Return [X, Y] of the center of cell containing provided text 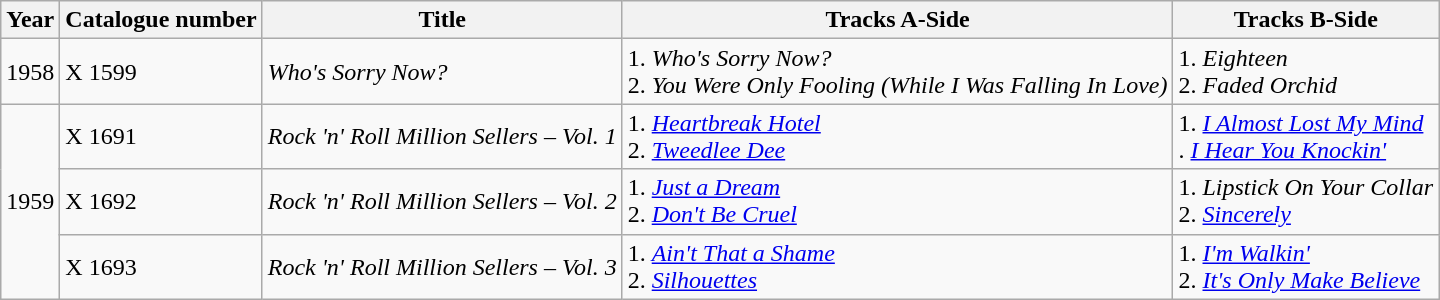
Title [442, 20]
X 1691 [161, 136]
Rock 'n' Roll Million Sellers – Vol. 1 [442, 136]
Rock 'n' Roll Million Sellers – Vol. 2 [442, 202]
1. Lipstick On Your Collar2. Sincerely [1306, 202]
X 1599 [161, 72]
1. I Almost Lost My Mind. I Hear You Knockin' [1306, 136]
1. Who's Sorry Now? 2. You Were Only Fooling (While I Was Falling In Love) [898, 72]
Tracks B-Side [1306, 20]
Year [30, 20]
Catalogue number [161, 20]
1. Ain't That a Shame2. Silhouettes [898, 266]
Rock 'n' Roll Million Sellers – Vol. 3 [442, 266]
1. Just a Dream2. Don't Be Cruel [898, 202]
1. Eighteen2. Faded Orchid [1306, 72]
X 1692 [161, 202]
1. I'm Walkin'2. It's Only Make Believe [1306, 266]
Tracks A-Side [898, 20]
1. Heartbreak Hotel2. Tweedlee Dee [898, 136]
X 1693 [161, 266]
1958 [30, 72]
1959 [30, 202]
Who's Sorry Now? [442, 72]
